Provide the (x, y) coordinate of the cell's center where the given text is located.  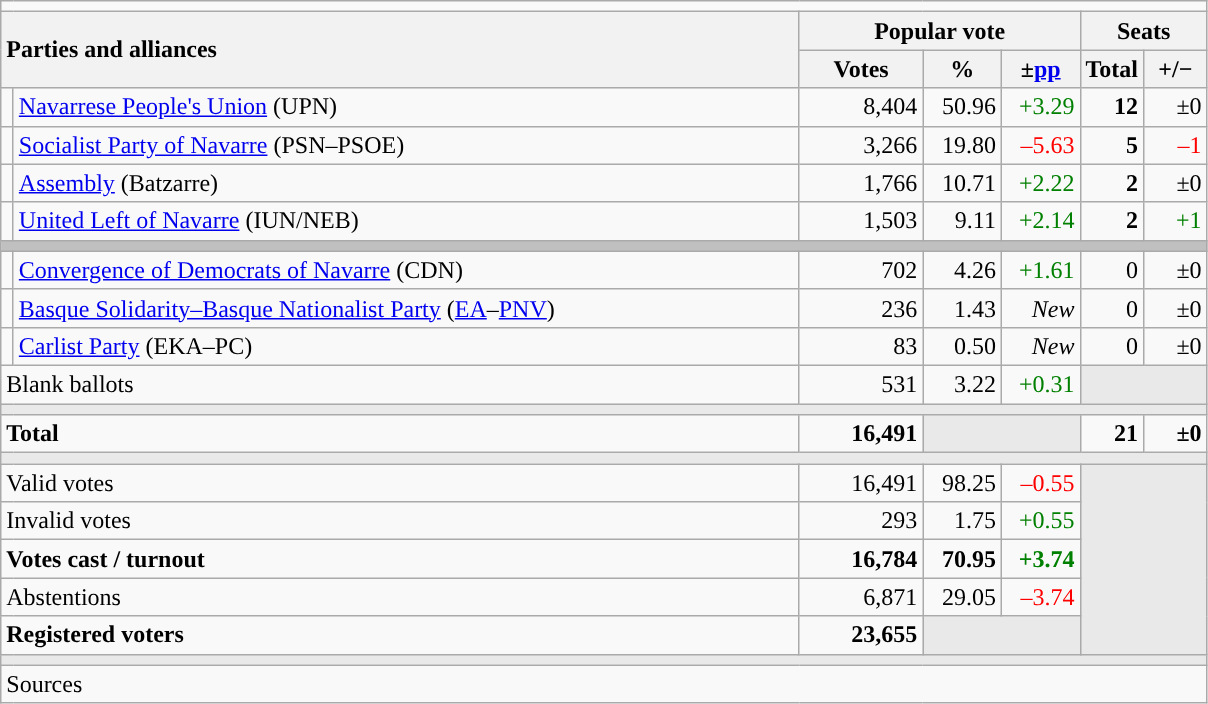
1.43 (962, 308)
+3.74 (1040, 559)
6,871 (861, 597)
29.05 (962, 597)
Carlist Party (EKA–PC) (406, 346)
10.71 (962, 183)
236 (861, 308)
0.50 (962, 346)
21 (1112, 434)
Blank ballots (400, 384)
5 (1112, 145)
–1 (1176, 145)
9.11 (962, 221)
+1 (1176, 221)
3,266 (861, 145)
Popular vote (940, 31)
531 (861, 384)
Seats (1144, 31)
1,503 (861, 221)
98.25 (962, 483)
1.75 (962, 521)
293 (861, 521)
Votes (861, 69)
Abstentions (400, 597)
1,766 (861, 183)
50.96 (962, 107)
Navarrese People's Union (UPN) (406, 107)
–3.74 (1040, 597)
+1.61 (1040, 270)
Parties and alliances (400, 50)
–0.55 (1040, 483)
12 (1112, 107)
Registered voters (400, 635)
United Left of Navarre (IUN/NEB) (406, 221)
70.95 (962, 559)
Assembly (Batzarre) (406, 183)
±pp (1040, 69)
Socialist Party of Navarre (PSN–PSOE) (406, 145)
23,655 (861, 635)
19.80 (962, 145)
16,784 (861, 559)
+3.29 (1040, 107)
8,404 (861, 107)
Votes cast / turnout (400, 559)
% (962, 69)
Invalid votes (400, 521)
Valid votes (400, 483)
702 (861, 270)
Convergence of Democrats of Navarre (CDN) (406, 270)
4.26 (962, 270)
+2.22 (1040, 183)
83 (861, 346)
Sources (604, 684)
+0.55 (1040, 521)
+0.31 (1040, 384)
3.22 (962, 384)
+/− (1176, 69)
–5.63 (1040, 145)
Basque Solidarity–Basque Nationalist Party (EA–PNV) (406, 308)
+2.14 (1040, 221)
